From the cell containing the given text, extract its center point as [x, y] coordinate. 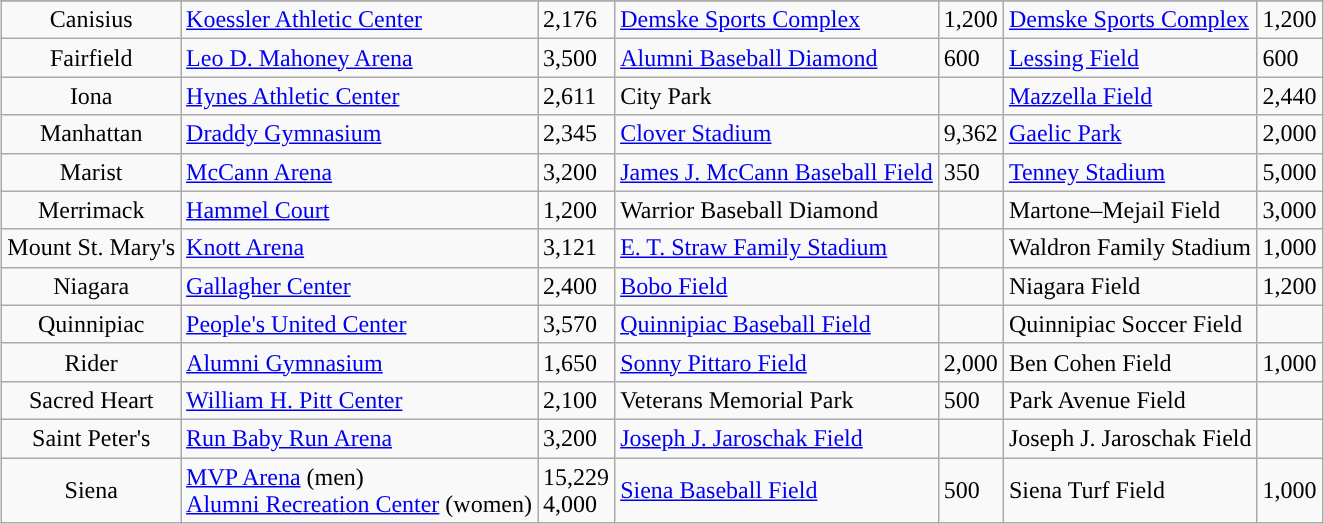
McCann Arena [360, 172]
Sonny Pittaro Field [777, 362]
Gaelic Park [1130, 134]
MVP Arena (men) Alumni Recreation Center (women) [360, 490]
Quinnipiac Soccer Field [1130, 324]
Tenney Stadium [1130, 172]
Bobo Field [777, 286]
Hynes Athletic Center [360, 96]
Siena Baseball Field [777, 490]
Waldron Family Stadium [1130, 248]
Saint Peter's [92, 438]
Warrior Baseball Diamond [777, 210]
Martone–Mejail Field [1130, 210]
Canisius [92, 20]
Koessler Athletic Center [360, 20]
3,500 [576, 58]
Clover Stadium [777, 134]
5,000 [1290, 172]
2,400 [576, 286]
Manhattan [92, 134]
Mazzella Field [1130, 96]
2,100 [576, 400]
Siena Turf Field [1130, 490]
Alumni Gymnasium [360, 362]
Niagara [92, 286]
E. T. Straw Family Stadium [777, 248]
Merrimack [92, 210]
Veterans Memorial Park [777, 400]
Sacred Heart [92, 400]
Mount St. Mary's [92, 248]
Siena [92, 490]
3,000 [1290, 210]
Run Baby Run Arena [360, 438]
Knott Arena [360, 248]
Draddy Gymnasium [360, 134]
2,345 [576, 134]
Lessing Field [1130, 58]
Rider [92, 362]
2,176 [576, 20]
9,362 [970, 134]
Hammel Court [360, 210]
2,611 [576, 96]
350 [970, 172]
Gallagher Center [360, 286]
William H. Pitt Center [360, 400]
Leo D. Mahoney Arena [360, 58]
Park Avenue Field [1130, 400]
Marist [92, 172]
Quinnipiac [92, 324]
3,121 [576, 248]
James J. McCann Baseball Field [777, 172]
Quinnipiac Baseball Field [777, 324]
Niagara Field [1130, 286]
15,2294,000 [576, 490]
Alumni Baseball Diamond [777, 58]
1,650 [576, 362]
2,440 [1290, 96]
3,570 [576, 324]
People's United Center [360, 324]
Ben Cohen Field [1130, 362]
Iona [92, 96]
City Park [777, 96]
Fairfield [92, 58]
